Find where the given text appears and provide that cell's center as (x, y) coordinate. 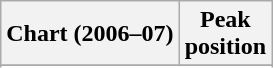
Peakposition (225, 34)
Chart (2006–07) (90, 34)
